Search for the cell housing the specified text and yield its (X, Y) center coordinate. 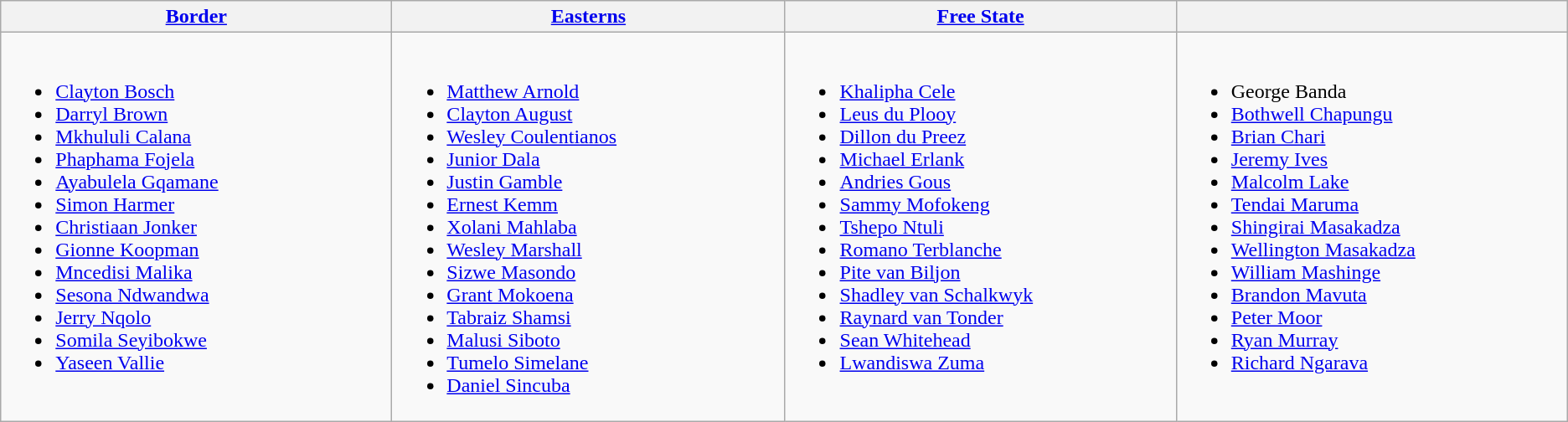
Easterns (588, 17)
Border (196, 17)
Free State (980, 17)
